Output the [X, Y] coordinate of the center of the cell containing the given text.  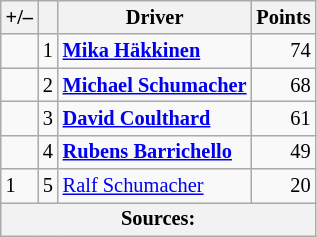
Driver [155, 17]
Mika Häkkinen [155, 51]
Ralf Schumacher [155, 186]
5 [48, 186]
Michael Schumacher [155, 85]
74 [283, 51]
Sources: [158, 219]
68 [283, 85]
David Coulthard [155, 118]
49 [283, 152]
Points [283, 17]
61 [283, 118]
2 [48, 85]
Rubens Barrichello [155, 152]
+/– [20, 17]
20 [283, 186]
4 [48, 152]
3 [48, 118]
